Scan for the cell matching the given text and deliver its (x, y) coordinate at center. 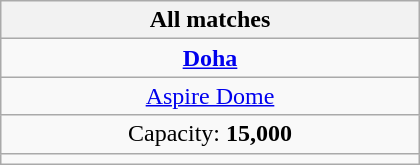
All matches (210, 20)
Doha (210, 58)
Aspire Dome (210, 96)
Capacity: 15,000 (210, 134)
